Scan for the cell matching the given text and deliver its (x, y) coordinate at center. 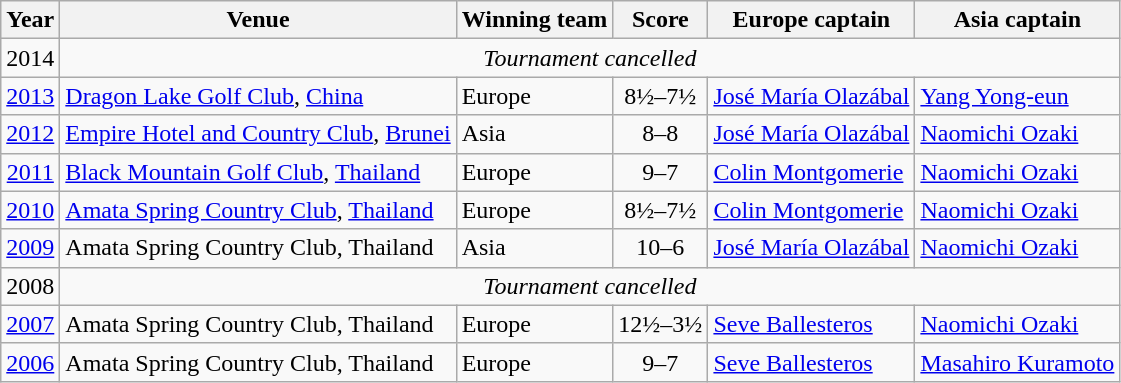
2013 (30, 96)
Score (660, 20)
Year (30, 20)
2011 (30, 172)
2008 (30, 286)
10–6 (660, 248)
8–8 (660, 134)
Asia captain (1018, 20)
Black Mountain Golf Club, Thailand (258, 172)
2006 (30, 362)
Europe captain (812, 20)
Empire Hotel and Country Club, Brunei (258, 134)
Winning team (534, 20)
2010 (30, 210)
2007 (30, 324)
Venue (258, 20)
2014 (30, 58)
12½–3½ (660, 324)
Yang Yong-eun (1018, 96)
2012 (30, 134)
Masahiro Kuramoto (1018, 362)
Dragon Lake Golf Club, China (258, 96)
2009 (30, 248)
